Detect which cell encompasses the target text, then output its [X, Y] center coordinate. 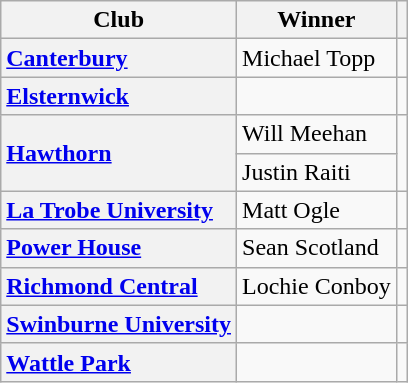
Michael Topp [317, 58]
Elsternwick [119, 96]
Lochie Conboy [317, 286]
La Trobe University [119, 210]
Justin Raiti [317, 172]
Club [119, 20]
Richmond Central [119, 286]
Will Meehan [317, 134]
Matt Ogle [317, 210]
Wattle Park [119, 362]
Winner [317, 20]
Canterbury [119, 58]
Swinburne University [119, 324]
Sean Scotland [317, 248]
Power House [119, 248]
Hawthorn [119, 153]
